Identify which cell holds the provided text, then report its (X, Y) central coordinate. 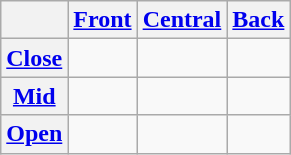
Mid (34, 96)
Front (102, 20)
Central (182, 20)
Open (34, 134)
Back (258, 20)
Close (34, 58)
